Pinpoint the cell where the given text exists, returning its [X, Y] midpoint coordinate. 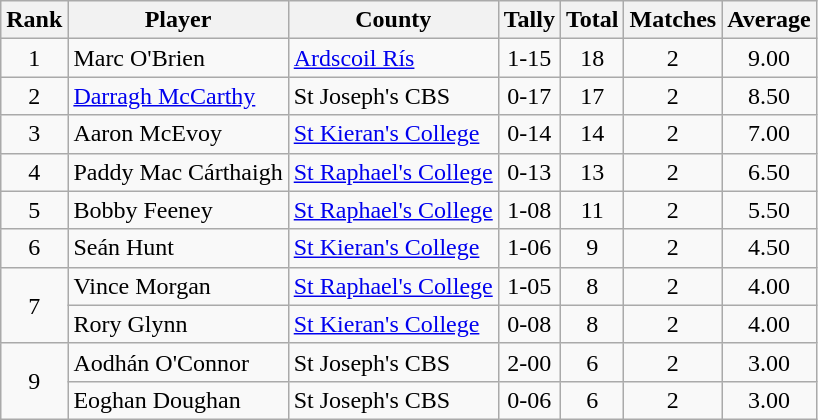
Vince Morgan [178, 286]
0-08 [529, 324]
0-06 [529, 400]
6.50 [770, 172]
1-05 [529, 286]
Rank [34, 20]
4.50 [770, 248]
County [393, 20]
7.00 [770, 134]
11 [592, 210]
0-17 [529, 96]
Aaron McEvoy [178, 134]
Player [178, 20]
14 [592, 134]
Tally [529, 20]
Matches [673, 20]
Bobby Feeney [178, 210]
8.50 [770, 96]
18 [592, 58]
Average [770, 20]
2-00 [529, 362]
5 [34, 210]
Darragh McCarthy [178, 96]
1-06 [529, 248]
Ardscoil Rís [393, 58]
Paddy Mac Cárthaigh [178, 172]
4 [34, 172]
Marc O'Brien [178, 58]
1 [34, 58]
13 [592, 172]
9.00 [770, 58]
Eoghan Doughan [178, 400]
3 [34, 134]
1-15 [529, 58]
5.50 [770, 210]
7 [34, 305]
Rory Glynn [178, 324]
17 [592, 96]
Total [592, 20]
0-14 [529, 134]
Aodhán O'Connor [178, 362]
1-08 [529, 210]
Seán Hunt [178, 248]
0-13 [529, 172]
